Scan for the cell matching the given text and deliver its (X, Y) coordinate at center. 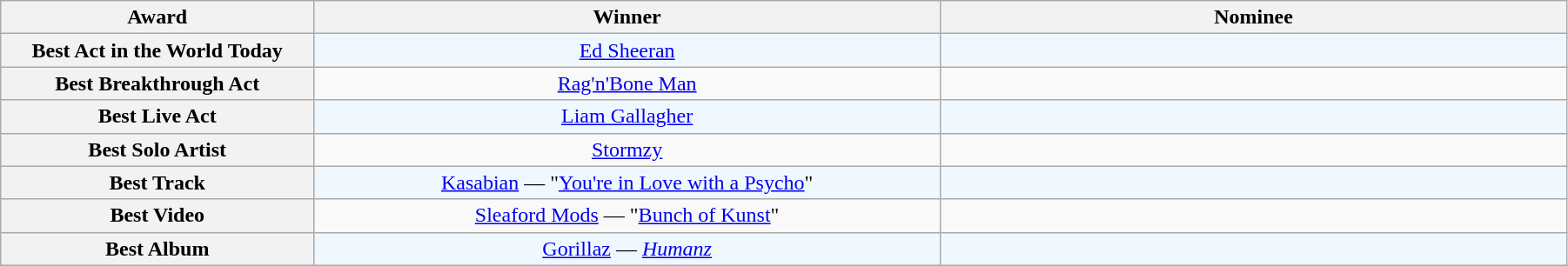
Best Live Act (157, 116)
Best Solo Artist (157, 150)
Stormzy (627, 150)
Best Track (157, 183)
Kasabian — "You're in Love with a Psycho" (627, 183)
Ed Sheeran (627, 50)
Best Album (157, 249)
Liam Gallagher (627, 116)
Winner (627, 17)
Gorillaz — Humanz (627, 249)
Nominee (1254, 17)
Award (157, 17)
Rag'n'Bone Man (627, 83)
Best Video (157, 216)
Best Act in the World Today (157, 50)
Sleaford Mods — "Bunch of Kunst" (627, 216)
Best Breakthrough Act (157, 83)
